Return the (x, y) coordinate for the center point of the cell that contains the specified text.  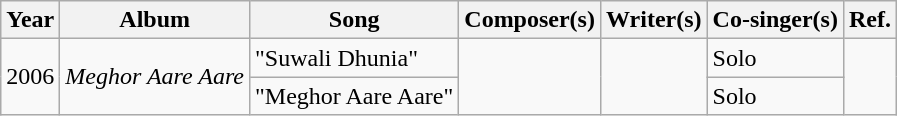
"Meghor Aare Aare" (354, 96)
Year (30, 20)
Meghor Aare Aare (155, 77)
"Suwali Dhunia" (354, 58)
Album (155, 20)
Composer(s) (530, 20)
Co-singer(s) (775, 20)
2006 (30, 77)
Song (354, 20)
Ref. (870, 20)
Writer(s) (654, 20)
